Extract the (x, y) coordinate from the center of the cell holding the provided text.  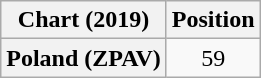
Position (213, 20)
Poland (ZPAV) (84, 58)
59 (213, 58)
Chart (2019) (84, 20)
